Scan for the cell matching the given text and deliver its [x, y] coordinate at center. 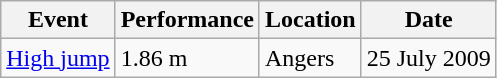
Performance [187, 20]
Date [428, 20]
Event [58, 20]
High jump [58, 58]
25 July 2009 [428, 58]
Angers [310, 58]
Location [310, 20]
1.86 m [187, 58]
